Provide the [X, Y] coordinate of the cell's center where the given text is located.  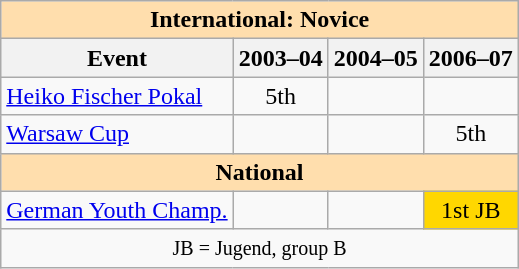
JB = Jugend, group B [260, 248]
2006–07 [470, 58]
2003–04 [280, 58]
Heiko Fischer Pokal [117, 96]
Warsaw Cup [117, 134]
1st JB [470, 210]
2004–05 [376, 58]
International: Novice [260, 20]
National [260, 172]
Event [117, 58]
German Youth Champ. [117, 210]
